Return the (X, Y) coordinate for the center point of the cell that contains the specified text.  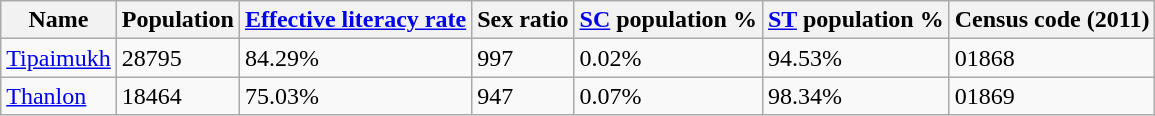
18464 (178, 96)
01869 (1052, 96)
Effective literacy rate (355, 20)
98.34% (856, 96)
94.53% (856, 58)
Sex ratio (523, 20)
Census code (2011) (1052, 20)
75.03% (355, 96)
0.02% (668, 58)
ST population % (856, 20)
Name (59, 20)
SC population % (668, 20)
Thanlon (59, 96)
28795 (178, 58)
84.29% (355, 58)
997 (523, 58)
947 (523, 96)
0.07% (668, 96)
01868 (1052, 58)
Population (178, 20)
Tipaimukh (59, 58)
